Locate the cell with the specified text and output its [x, y] center coordinate. 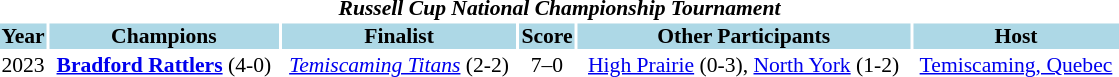
Host [1016, 37]
Year [23, 37]
Other Participants [744, 37]
Score [548, 37]
Finalist [400, 37]
Champions [164, 37]
